Detect which cell encompasses the target text, then output its (x, y) center coordinate. 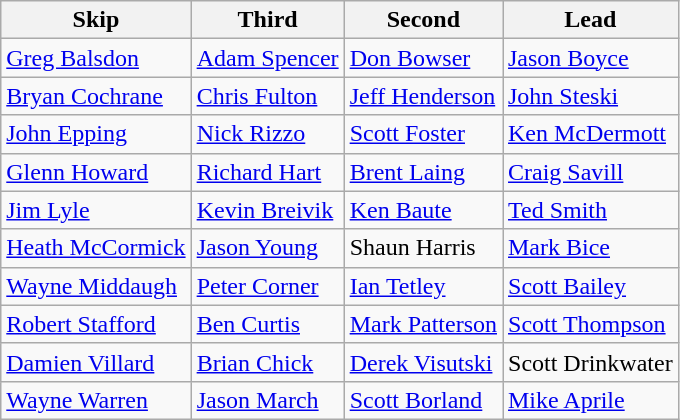
Wayne Middaugh (96, 286)
Ted Smith (590, 210)
Lead (590, 20)
Third (268, 20)
Scott Thompson (590, 324)
Chris Fulton (268, 96)
Don Bowser (423, 58)
Scott Borland (423, 400)
Skip (96, 20)
Mike Aprile (590, 400)
Damien Villard (96, 362)
Jason Boyce (590, 58)
Mark Bice (590, 248)
Mark Patterson (423, 324)
Jason Young (268, 248)
Jason March (268, 400)
Ken Baute (423, 210)
Brent Laing (423, 172)
Heath McCormick (96, 248)
Scott Bailey (590, 286)
Kevin Breivik (268, 210)
Richard Hart (268, 172)
Nick Rizzo (268, 134)
Glenn Howard (96, 172)
Shaun Harris (423, 248)
Bryan Cochrane (96, 96)
Peter Corner (268, 286)
Scott Foster (423, 134)
Ian Tetley (423, 286)
John Epping (96, 134)
John Steski (590, 96)
Scott Drinkwater (590, 362)
Ken McDermott (590, 134)
Brian Chick (268, 362)
Jim Lyle (96, 210)
Second (423, 20)
Greg Balsdon (96, 58)
Adam Spencer (268, 58)
Jeff Henderson (423, 96)
Ben Curtis (268, 324)
Robert Stafford (96, 324)
Wayne Warren (96, 400)
Derek Visutski (423, 362)
Craig Savill (590, 172)
